Output the (X, Y) coordinate of the center of the cell containing the given text.  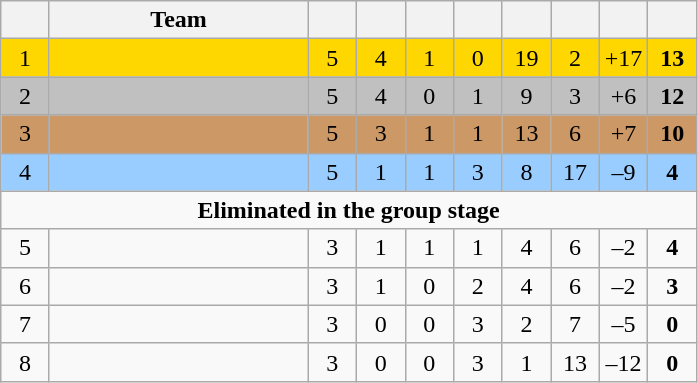
12 (672, 96)
10 (672, 134)
Team (178, 20)
–12 (624, 362)
19 (526, 58)
9 (526, 96)
17 (576, 172)
Eliminated in the group stage (349, 210)
+6 (624, 96)
+17 (624, 58)
–9 (624, 172)
+7 (624, 134)
–5 (624, 324)
